Search for the cell housing the specified text and yield its [x, y] center coordinate. 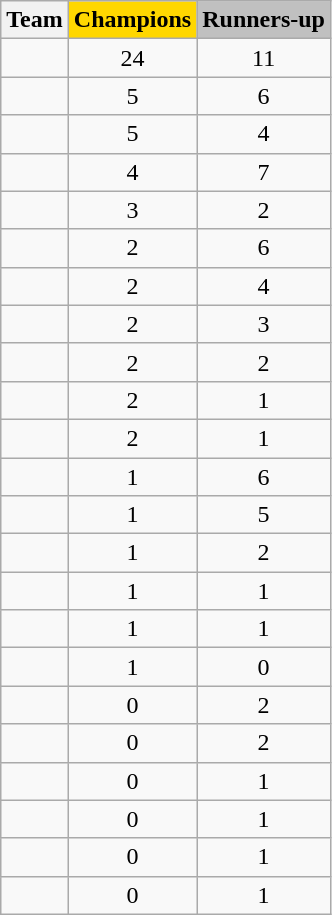
7 [264, 172]
11 [264, 58]
Team [35, 20]
24 [132, 58]
Champions [132, 20]
Runners-up [264, 20]
